Provide the (x, y) coordinate of the cell's center where the given text is located.  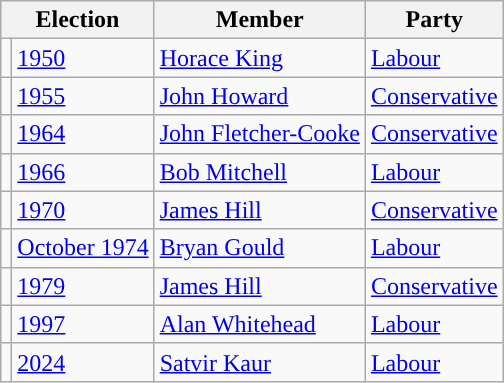
1997 (83, 324)
John Fletcher-Cooke (260, 134)
1970 (83, 210)
Bob Mitchell (260, 172)
Bryan Gould (260, 248)
October 1974 (83, 248)
Horace King (260, 58)
1966 (83, 172)
Member (260, 20)
Alan Whitehead (260, 324)
1955 (83, 96)
Satvir Kaur (260, 362)
Party (434, 20)
2024 (83, 362)
1979 (83, 286)
Election (78, 20)
1950 (83, 58)
1964 (83, 134)
John Howard (260, 96)
